Output the [x, y] coordinate of the center of the cell containing the given text.  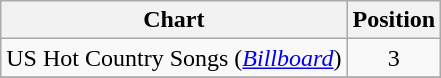
3 [394, 58]
US Hot Country Songs (Billboard) [174, 58]
Chart [174, 20]
Position [394, 20]
